Detect which cell encompasses the target text, then output its [X, Y] center coordinate. 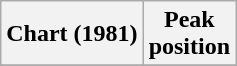
Chart (1981) [72, 34]
Peakposition [189, 34]
